Return the (X, Y) coordinate for the center point of the cell that contains the specified text.  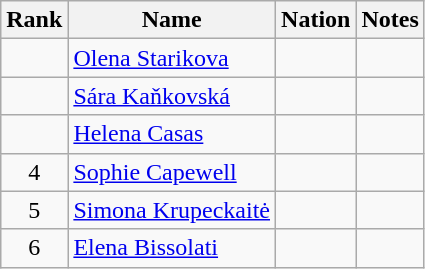
Nation (316, 20)
Sophie Capewell (172, 172)
Sára Kaňkovská (172, 96)
Simona Krupeckaitė (172, 210)
Elena Bissolati (172, 248)
Olena Starikova (172, 58)
Notes (390, 20)
6 (34, 248)
Helena Casas (172, 134)
Name (172, 20)
4 (34, 172)
Rank (34, 20)
5 (34, 210)
